Extract the (x, y) coordinate from the center of the cell holding the provided text.  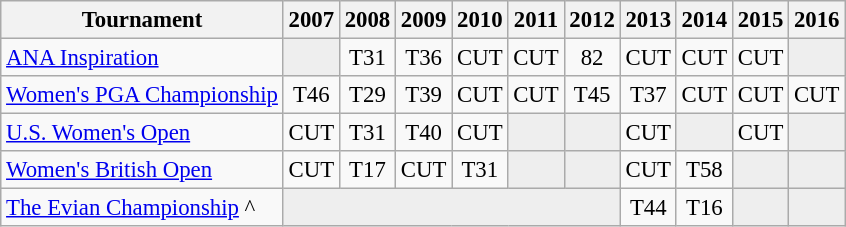
2015 (760, 20)
Women's British Open (142, 170)
2010 (480, 20)
T40 (424, 133)
ANA Inspiration (142, 58)
2014 (704, 20)
2016 (817, 20)
T39 (424, 95)
U.S. Women's Open (142, 133)
The Evian Championship ^ (142, 208)
2008 (367, 20)
2013 (648, 20)
T46 (311, 95)
Women's PGA Championship (142, 95)
T44 (648, 208)
2007 (311, 20)
T29 (367, 95)
T36 (424, 58)
T45 (592, 95)
T37 (648, 95)
T16 (704, 208)
T17 (367, 170)
2009 (424, 20)
2012 (592, 20)
T58 (704, 170)
82 (592, 58)
Tournament (142, 20)
2011 (536, 20)
